Search for the cell housing the specified text and yield its (X, Y) center coordinate. 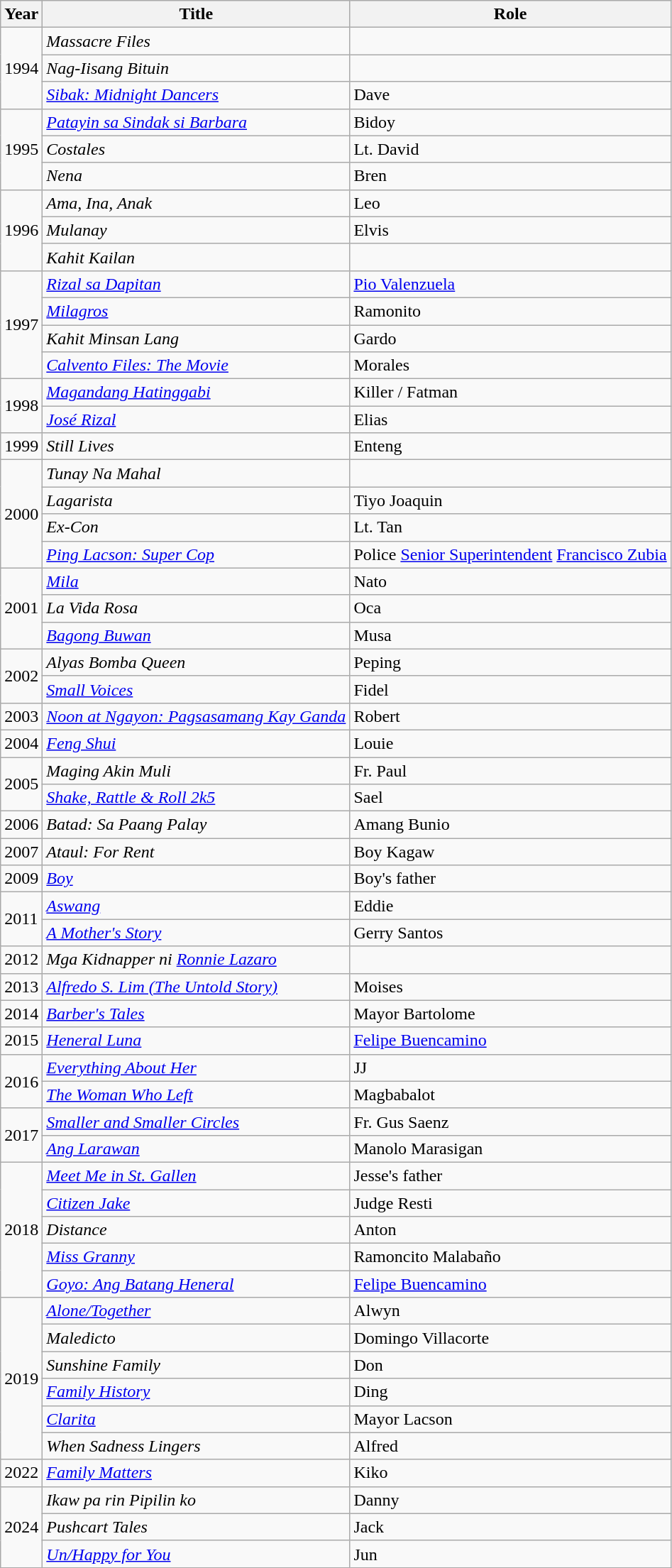
Elias (510, 420)
Moises (510, 987)
Sunshine Family (196, 1365)
Mila (196, 581)
Oca (510, 608)
A Mother's Story (196, 933)
Massacre Files (196, 41)
Ding (510, 1392)
Tiyo Joaquin (510, 500)
Rizal sa Dapitan (196, 284)
Barber's Tales (196, 1014)
2004 (21, 743)
1996 (21, 230)
2016 (21, 1081)
Noon at Ngayon: Pagsasamang Kay Ganda (196, 716)
Magandang Hatinggabi (196, 393)
Smaller and Smaller Circles (196, 1122)
Alwyn (510, 1311)
2005 (21, 784)
Louie (510, 743)
Judge Resti (510, 1203)
2022 (21, 1473)
Elvis (510, 230)
Citizen Jake (196, 1203)
2007 (21, 852)
Ramonito (510, 311)
Peping (510, 662)
José Rizal (196, 420)
Domingo Villacorte (510, 1338)
Leo (510, 203)
2017 (21, 1135)
Fr. Gus Saenz (510, 1122)
Everything About Her (196, 1068)
Ex-Con (196, 527)
Mayor Lacson (510, 1419)
La Vida Rosa (196, 608)
Family History (196, 1392)
Meet Me in St. Gallen (196, 1175)
Alone/Together (196, 1311)
Distance (196, 1230)
1999 (21, 446)
JJ (510, 1068)
Clarita (196, 1419)
1994 (21, 68)
Year (21, 14)
Gardo (510, 339)
Dave (510, 95)
Boy's father (510, 879)
Boy Kagaw (510, 852)
Mayor Bartolome (510, 1014)
Lt. Tan (510, 527)
Ama, Ina, Anak (196, 203)
Kahit Minsan Lang (196, 339)
Enteng (510, 446)
Manolo Marasigan (510, 1148)
Kiko (510, 1473)
Ang Larawan (196, 1148)
Fidel (510, 689)
2006 (21, 825)
The Woman Who Left (196, 1095)
2013 (21, 987)
Anton (510, 1230)
Alyas Bomba Queen (196, 662)
Sael (510, 798)
Goyo: Ang Batang Heneral (196, 1284)
Maging Akin Muli (196, 770)
Lt. David (510, 149)
Feng Shui (196, 743)
Small Voices (196, 689)
Ataul: For Rent (196, 852)
Robert (510, 716)
Bren (510, 176)
2000 (21, 514)
Pushcart Tales (196, 1527)
Heneral Luna (196, 1041)
1998 (21, 406)
Batad: Sa Paang Palay (196, 825)
Gerry Santos (510, 933)
Alfred (510, 1446)
Patayin sa Sindak si Barbara (196, 122)
Ikaw pa rin Pipilin ko (196, 1500)
Bagong Buwan (196, 635)
Jun (510, 1554)
Fr. Paul (510, 770)
Musa (510, 635)
Milagros (196, 311)
Ramoncito Malabaño (510, 1257)
1995 (21, 149)
Nag-Iisang Bituin (196, 68)
Danny (510, 1500)
2018 (21, 1229)
Morales (510, 366)
Eddie (510, 906)
Ping Lacson: Super Cop (196, 554)
Mga Kidnapper ni Ronnie Lazaro (196, 960)
Police Senior Superintendent Francisco Zubia (510, 554)
Jack (510, 1527)
Kahit Kailan (196, 257)
Amang Bunio (510, 825)
Boy (196, 879)
Tunay Na Mahal (196, 473)
1997 (21, 324)
2014 (21, 1014)
Pio Valenzuela (510, 284)
2002 (21, 676)
Nato (510, 581)
2024 (21, 1527)
Calvento Files: The Movie (196, 366)
Costales (196, 149)
Don (510, 1365)
Jesse's father (510, 1175)
Magbabalot (510, 1095)
2011 (21, 919)
When Sadness Lingers (196, 1446)
Family Matters (196, 1473)
Un/Happy for You (196, 1554)
2012 (21, 960)
Killer / Fatman (510, 393)
Title (196, 14)
Sibak: Midnight Dancers (196, 95)
Lagarista (196, 500)
2019 (21, 1378)
Still Lives (196, 446)
Aswang (196, 906)
Mulanay (196, 230)
Shake, Rattle & Roll 2k5 (196, 798)
Miss Granny (196, 1257)
Role (510, 14)
2003 (21, 716)
2015 (21, 1041)
Maledicto (196, 1338)
2001 (21, 608)
Alfredo S. Lim (The Untold Story) (196, 987)
Bidoy (510, 122)
Nena (196, 176)
2009 (21, 879)
